From the cell containing the given text, extract its center point as [x, y] coordinate. 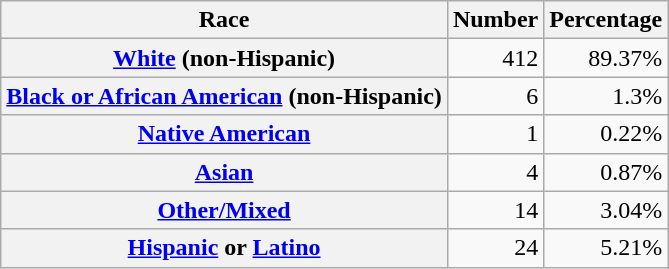
Percentage [606, 20]
24 [495, 248]
1.3% [606, 96]
3.04% [606, 210]
White (non-Hispanic) [224, 58]
Asian [224, 172]
6 [495, 96]
Black or African American (non-Hispanic) [224, 96]
Hispanic or Latino [224, 248]
0.87% [606, 172]
5.21% [606, 248]
Race [224, 20]
Number [495, 20]
14 [495, 210]
4 [495, 172]
89.37% [606, 58]
Native American [224, 134]
1 [495, 134]
412 [495, 58]
Other/Mixed [224, 210]
0.22% [606, 134]
